Extract the (X, Y) coordinate from the center of the cell holding the provided text.  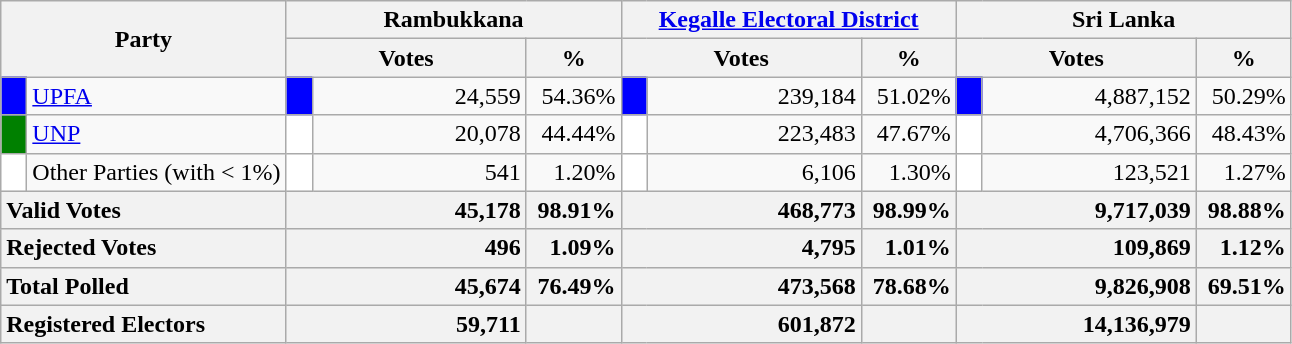
Rambukkana (454, 20)
50.29% (1244, 96)
47.67% (908, 134)
UPFA (156, 96)
59,711 (406, 324)
1.30% (908, 172)
1.20% (574, 172)
123,521 (1089, 172)
468,773 (741, 210)
9,717,039 (1076, 210)
48.43% (1244, 134)
6,106 (754, 172)
98.99% (908, 210)
541 (419, 172)
4,795 (741, 248)
45,674 (406, 286)
Valid Votes (144, 210)
UNP (156, 134)
473,568 (741, 286)
239,184 (754, 96)
1.01% (908, 248)
1.12% (1244, 248)
Kegalle Electoral District (788, 20)
Rejected Votes (144, 248)
20,078 (419, 134)
496 (406, 248)
4,706,366 (1089, 134)
Other Parties (with < 1%) (156, 172)
24,559 (419, 96)
98.88% (1244, 210)
51.02% (908, 96)
223,483 (754, 134)
109,869 (1076, 248)
Party (144, 39)
69.51% (1244, 286)
45,178 (406, 210)
76.49% (574, 286)
Total Polled (144, 286)
1.09% (574, 248)
44.44% (574, 134)
98.91% (574, 210)
14,136,979 (1076, 324)
4,887,152 (1089, 96)
1.27% (1244, 172)
Registered Electors (144, 324)
601,872 (741, 324)
9,826,908 (1076, 286)
78.68% (908, 286)
54.36% (574, 96)
Sri Lanka (1124, 20)
